From the cell containing the given text, extract its center point as (x, y) coordinate. 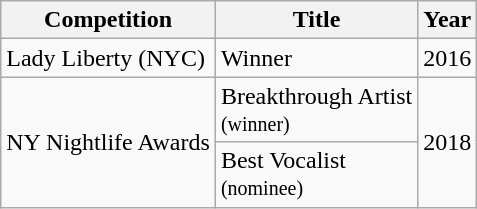
Lady Liberty (NYC) (108, 58)
Winner (316, 58)
Best Vocalist(nominee) (316, 174)
NY Nightlife Awards (108, 142)
Title (316, 20)
Year (448, 20)
Competition (108, 20)
2016 (448, 58)
2018 (448, 142)
Breakthrough Artist(winner) (316, 110)
